Provide the (x, y) coordinate of the cell's center where the given text is located.  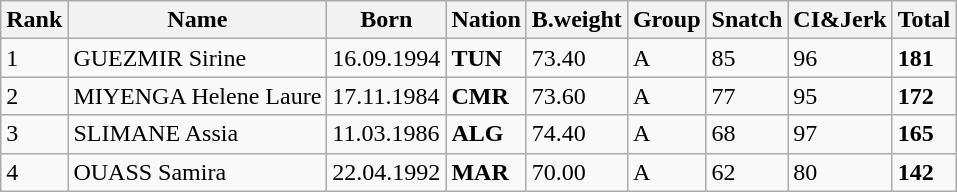
95 (840, 96)
181 (924, 58)
80 (840, 172)
62 (747, 172)
22.04.1992 (386, 172)
Group (666, 20)
B.weight (576, 20)
96 (840, 58)
CI&Jerk (840, 20)
74.40 (576, 134)
85 (747, 58)
142 (924, 172)
2 (34, 96)
77 (747, 96)
11.03.1986 (386, 134)
Nation (486, 20)
97 (840, 134)
16.09.1994 (386, 58)
Name (198, 20)
70.00 (576, 172)
165 (924, 134)
ALG (486, 134)
172 (924, 96)
Born (386, 20)
GUEZMIR Sirine (198, 58)
1 (34, 58)
SLIMANE Assia (198, 134)
Rank (34, 20)
3 (34, 134)
Snatch (747, 20)
OUASS Samira (198, 172)
68 (747, 134)
17.11.1984 (386, 96)
4 (34, 172)
CMR (486, 96)
TUN (486, 58)
73.60 (576, 96)
MIYENGA Helene Laure (198, 96)
MAR (486, 172)
Total (924, 20)
73.40 (576, 58)
